Return the (x, y) coordinate for the center point of the cell that contains the specified text.  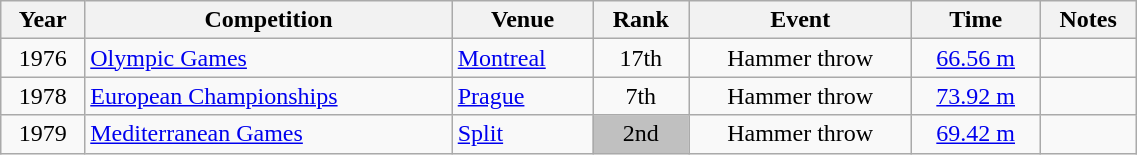
7th (640, 96)
Event (800, 20)
66.56 m (976, 58)
Competition (268, 20)
2nd (640, 134)
Olympic Games (268, 58)
1976 (43, 58)
69.42 m (976, 134)
1978 (43, 96)
1979 (43, 134)
Mediterranean Games (268, 134)
Split (522, 134)
European Championships (268, 96)
Year (43, 20)
Notes (1088, 20)
73.92 m (976, 96)
17th (640, 58)
Venue (522, 20)
Montreal (522, 58)
Time (976, 20)
Rank (640, 20)
Prague (522, 96)
